Pinpoint the cell where the given text exists, returning its (x, y) midpoint coordinate. 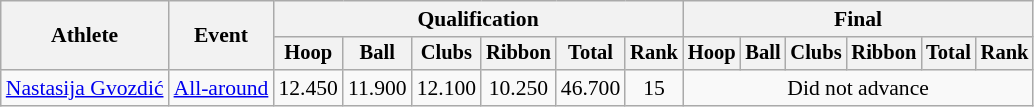
12.100 (446, 88)
Qualification (478, 19)
12.450 (308, 88)
15 (654, 88)
11.900 (378, 88)
Athlete (85, 36)
Event (222, 36)
46.700 (590, 88)
Did not advance (858, 88)
10.250 (518, 88)
All-around (222, 88)
Nastasija Gvozdić (85, 88)
Final (858, 19)
